Pinpoint the cell where the given text exists, returning its (x, y) midpoint coordinate. 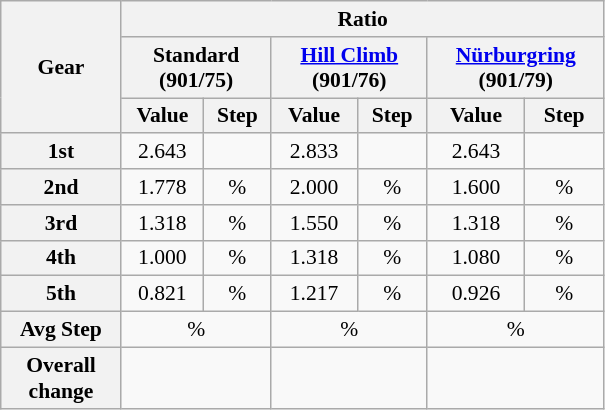
0.821 (162, 294)
Avg Step (61, 330)
Nürburgring (901/79) (516, 68)
1.600 (476, 187)
1.550 (314, 223)
1.778 (162, 187)
1st (61, 152)
4th (61, 258)
2.000 (314, 187)
1.080 (476, 258)
1.000 (162, 258)
2nd (61, 187)
Overall change (61, 378)
3rd (61, 223)
Hill Climb (901/76) (349, 68)
Ratio (362, 19)
Standard (901/75) (196, 68)
1.217 (314, 294)
Gear (61, 67)
2.833 (314, 152)
5th (61, 294)
0.926 (476, 294)
